Find where the given text appears and provide that cell's center as (X, Y) coordinate. 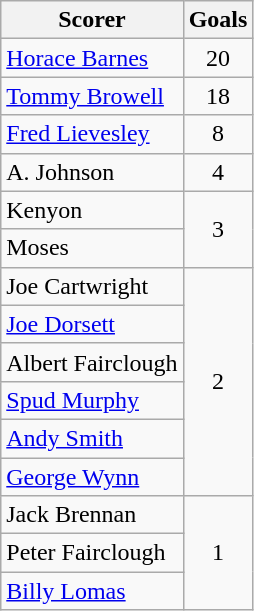
Horace Barnes (92, 58)
8 (218, 134)
Billy Lomas (92, 591)
Scorer (92, 20)
1 (218, 553)
Spud Murphy (92, 400)
A. Johnson (92, 172)
2 (218, 381)
Moses (92, 248)
4 (218, 172)
3 (218, 229)
Jack Brennan (92, 515)
George Wynn (92, 477)
Goals (218, 20)
Albert Fairclough (92, 362)
Andy Smith (92, 438)
Joe Cartwright (92, 286)
Peter Fairclough (92, 553)
18 (218, 96)
Kenyon (92, 210)
Tommy Browell (92, 96)
Fred Lievesley (92, 134)
20 (218, 58)
Joe Dorsett (92, 324)
